Return the (x, y) coordinate for the center point of the cell that contains the specified text.  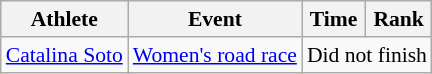
Athlete (64, 19)
Event (215, 19)
Women's road race (215, 55)
Time (334, 19)
Rank (398, 19)
Did not finish (367, 55)
Catalina Soto (64, 55)
